Provide the [x, y] coordinate of the cell's center where the given text is located.  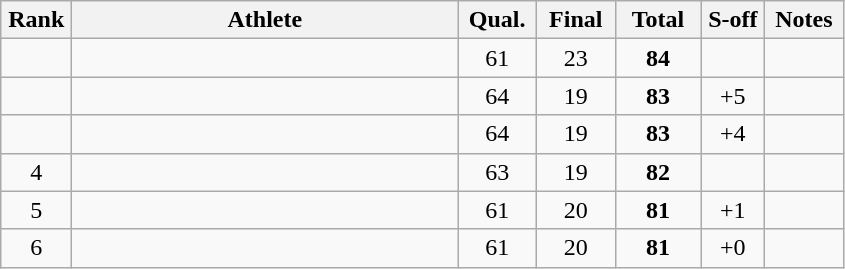
+5 [733, 96]
Qual. [498, 20]
Final [576, 20]
Total [658, 20]
23 [576, 58]
+1 [733, 210]
+0 [733, 248]
63 [498, 172]
S-off [733, 20]
+4 [733, 134]
5 [36, 210]
82 [658, 172]
84 [658, 58]
4 [36, 172]
Notes [804, 20]
Athlete [265, 20]
Rank [36, 20]
6 [36, 248]
